Determine the [X, Y] coordinate at the center of the cell enclosing the given text.  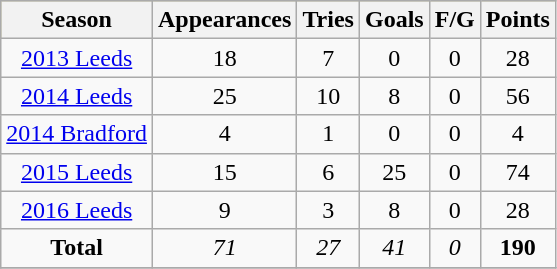
7 [328, 58]
Tries [328, 20]
F/G [454, 20]
9 [224, 210]
Points [518, 20]
15 [224, 172]
27 [328, 248]
6 [328, 172]
71 [224, 248]
Appearances [224, 20]
10 [328, 96]
2016 Leeds [77, 210]
41 [394, 248]
2013 Leeds [77, 58]
2014 Leeds [77, 96]
2014 Bradford [77, 134]
18 [224, 58]
1 [328, 134]
56 [518, 96]
Season [77, 20]
Goals [394, 20]
3 [328, 210]
190 [518, 248]
2015 Leeds [77, 172]
74 [518, 172]
Total [77, 248]
